Output the [X, Y] coordinate of the center of the cell containing the given text.  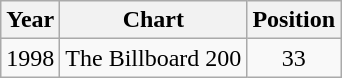
33 [294, 58]
Position [294, 20]
1998 [30, 58]
Year [30, 20]
The Billboard 200 [154, 58]
Chart [154, 20]
